Return [x, y] of the center of cell containing provided text 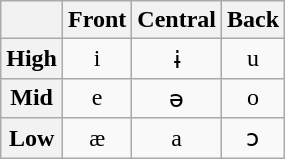
ɔ [254, 138]
u [254, 59]
Low [32, 138]
ɨ [177, 59]
Mid [32, 98]
ə [177, 98]
a [177, 138]
æ [98, 138]
i [98, 59]
Front [98, 20]
o [254, 98]
Central [177, 20]
Back [254, 20]
e [98, 98]
High [32, 59]
